Return [X, Y] of the center of cell containing provided text 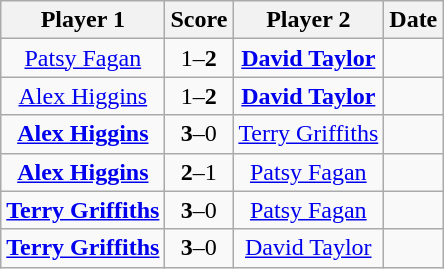
Date [414, 20]
Score [199, 20]
Player 2 [308, 20]
Player 1 [83, 20]
2–1 [199, 172]
